Capture the cell that displays the provided text and extract its (x, y) central coordinate. 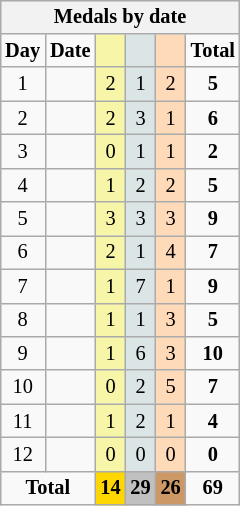
26 (171, 488)
Day (22, 51)
14 (110, 488)
Medals by date (120, 17)
8 (22, 320)
11 (22, 421)
69 (213, 488)
29 (141, 488)
12 (22, 455)
Date (70, 51)
